For the text-containing cell, return its midpoint in (X, Y) coordinate format. 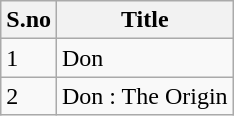
Don : The Origin (146, 96)
2 (29, 96)
1 (29, 58)
Don (146, 58)
Title (146, 20)
S.no (29, 20)
